Scan for the cell matching the given text and deliver its [X, Y] coordinate at center. 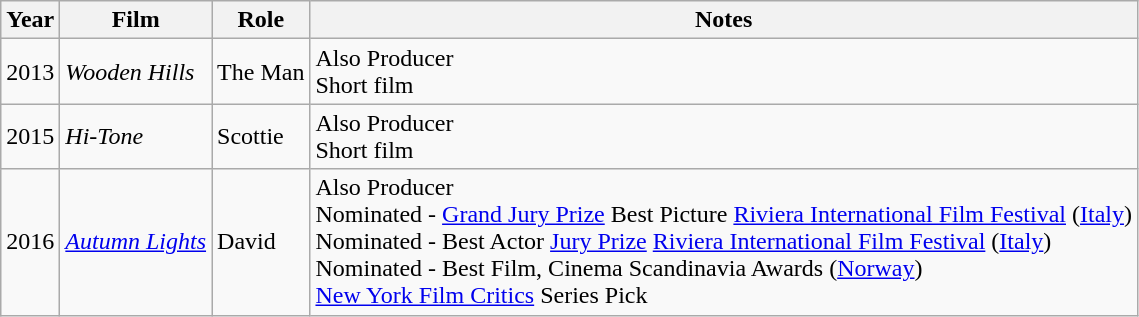
Notes [724, 20]
2013 [30, 72]
Year [30, 20]
Role [261, 20]
Wooden Hills [136, 72]
David [261, 242]
Autumn Lights [136, 242]
2016 [30, 242]
Hi-Tone [136, 136]
Scottie [261, 136]
Film [136, 20]
The Man [261, 72]
2015 [30, 136]
